Capture the cell that displays the provided text and extract its [x, y] central coordinate. 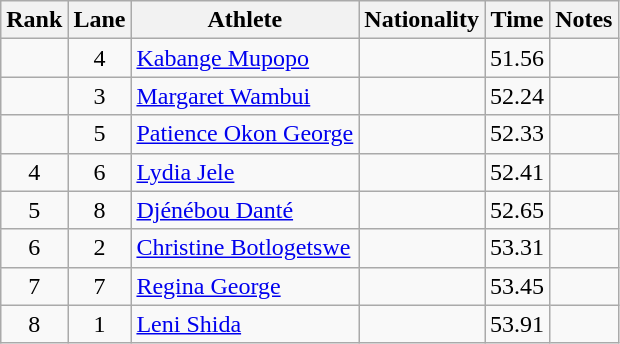
Lydia Jele [245, 172]
51.56 [518, 58]
Notes [584, 20]
52.65 [518, 210]
Athlete [245, 20]
52.33 [518, 134]
Patience Okon George [245, 134]
Lane [100, 20]
Time [518, 20]
3 [100, 96]
1 [100, 324]
Rank [34, 20]
Leni Shida [245, 324]
52.24 [518, 96]
53.45 [518, 286]
Margaret Wambui [245, 96]
Djénébou Danté [245, 210]
2 [100, 248]
53.31 [518, 248]
52.41 [518, 172]
Nationality [422, 20]
Kabange Mupopo [245, 58]
Christine Botlogetswe [245, 248]
53.91 [518, 324]
Regina George [245, 286]
